Detect which cell encompasses the target text, then output its [x, y] center coordinate. 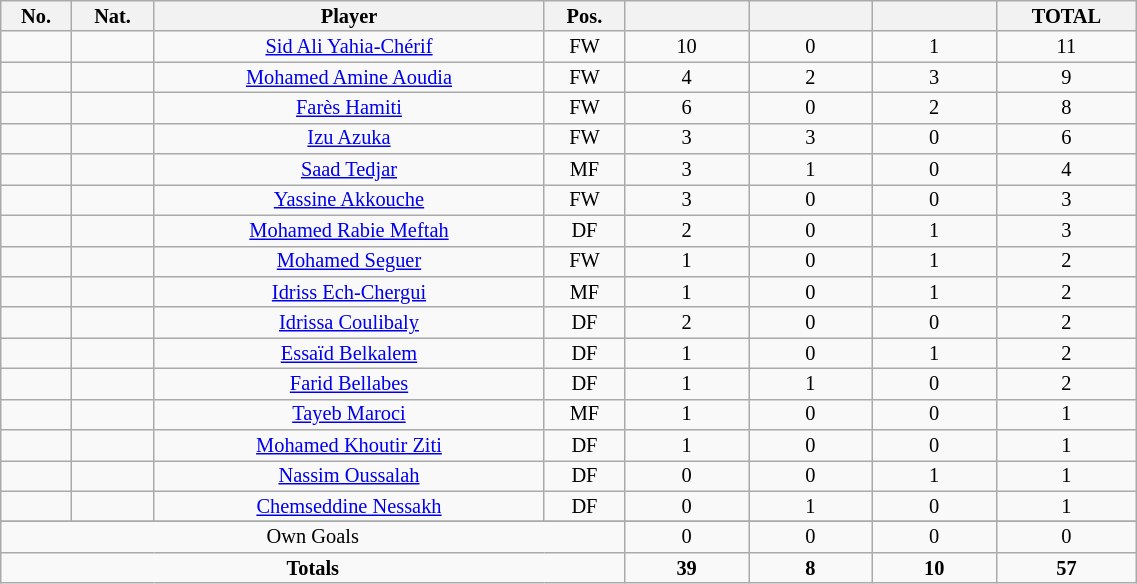
39 [687, 568]
Tayeb Maroci [349, 414]
Totals [313, 568]
Nassim Oussalah [349, 476]
Mohamed Khoutir Ziti [349, 446]
Farès Hamiti [349, 108]
Idriss Ech-Chergui [349, 292]
Pos. [584, 16]
Yassine Akkouche [349, 200]
Player [349, 16]
Izu Azuka [349, 138]
No. [36, 16]
TOTAL [1066, 16]
Mohamed Rabie Meftah [349, 230]
Mohamed Amine Aoudia [349, 78]
11 [1066, 46]
57 [1066, 568]
Idrissa Coulibaly [349, 322]
Own Goals [313, 538]
Sid Ali Yahia-Chérif [349, 46]
Nat. [112, 16]
Farid Bellabes [349, 384]
Essaïd Belkalem [349, 354]
9 [1066, 78]
Chemseddine Nessakh [349, 506]
Saad Tedjar [349, 170]
Mohamed Seguer [349, 262]
